Return the [X, Y] coordinate for the center point of the cell that contains the specified text.  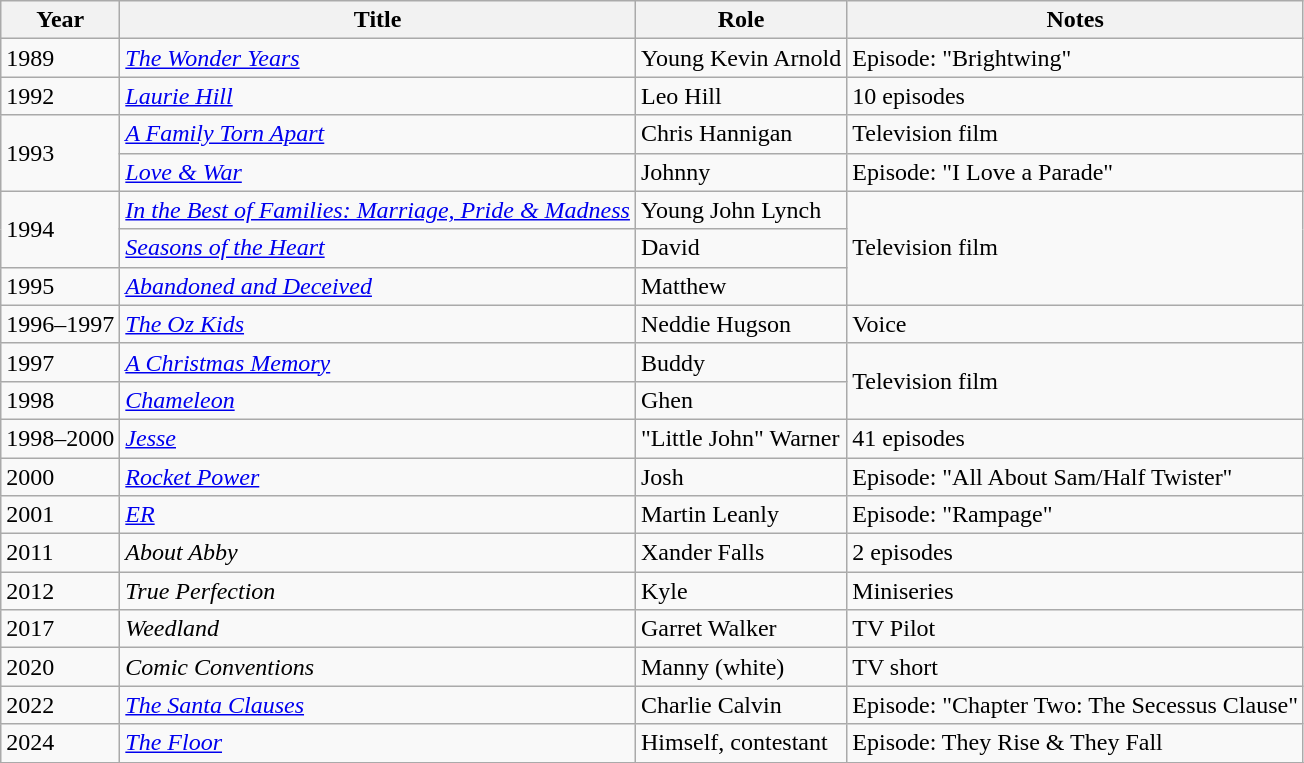
Episode: "All About Sam/Half Twister" [1076, 477]
Martin Leanly [740, 515]
1993 [60, 153]
Jesse [378, 438]
Charlie Calvin [740, 705]
Rocket Power [378, 477]
Johnny [740, 172]
The Santa Clauses [378, 705]
A Family Torn Apart [378, 134]
True Perfection [378, 591]
Josh [740, 477]
1996–1997 [60, 324]
Episode: They Rise & They Fall [1076, 743]
ER [378, 515]
Young Kevin Arnold [740, 58]
Voice [1076, 324]
Weedland [378, 629]
TV Pilot [1076, 629]
TV short [1076, 667]
Ghen [740, 400]
Chris Hannigan [740, 134]
"Little John" Warner [740, 438]
Matthew [740, 286]
The Floor [378, 743]
The Oz Kids [378, 324]
Buddy [740, 362]
Role [740, 20]
2 episodes [1076, 553]
Leo Hill [740, 96]
About Abby [378, 553]
Himself, contestant [740, 743]
1998 [60, 400]
10 episodes [1076, 96]
Young John Lynch [740, 210]
2012 [60, 591]
Notes [1076, 20]
2022 [60, 705]
Manny (white) [740, 667]
A Christmas Memory [378, 362]
41 episodes [1076, 438]
1997 [60, 362]
Episode: "I Love a Parade" [1076, 172]
1994 [60, 229]
2001 [60, 515]
Seasons of the Heart [378, 248]
Miniseries [1076, 591]
Kyle [740, 591]
Love & War [378, 172]
1998–2000 [60, 438]
David [740, 248]
Year [60, 20]
In the Best of Families: Marriage, Pride & Madness [378, 210]
Title [378, 20]
2000 [60, 477]
Episode: "Brightwing" [1076, 58]
Neddie Hugson [740, 324]
2020 [60, 667]
Abandoned and Deceived [378, 286]
1989 [60, 58]
1992 [60, 96]
Episode: "Chapter Two: The Secessus Clause" [1076, 705]
Xander Falls [740, 553]
1995 [60, 286]
Garret Walker [740, 629]
Episode: "Rampage" [1076, 515]
2011 [60, 553]
2024 [60, 743]
Laurie Hill [378, 96]
2017 [60, 629]
Chameleon [378, 400]
Comic Conventions [378, 667]
The Wonder Years [378, 58]
